Pinpoint the cell where the given text exists, returning its (X, Y) midpoint coordinate. 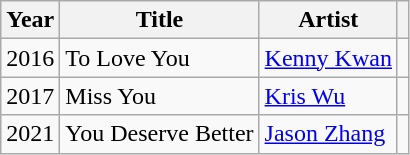
2016 (30, 58)
Jason Zhang (328, 134)
Year (30, 20)
Kris Wu (328, 96)
You Deserve Better (160, 134)
Kenny Kwan (328, 58)
Artist (328, 20)
Title (160, 20)
Miss You (160, 96)
2017 (30, 96)
2021 (30, 134)
To Love You (160, 58)
